Return (X, Y) of the center of cell containing provided text 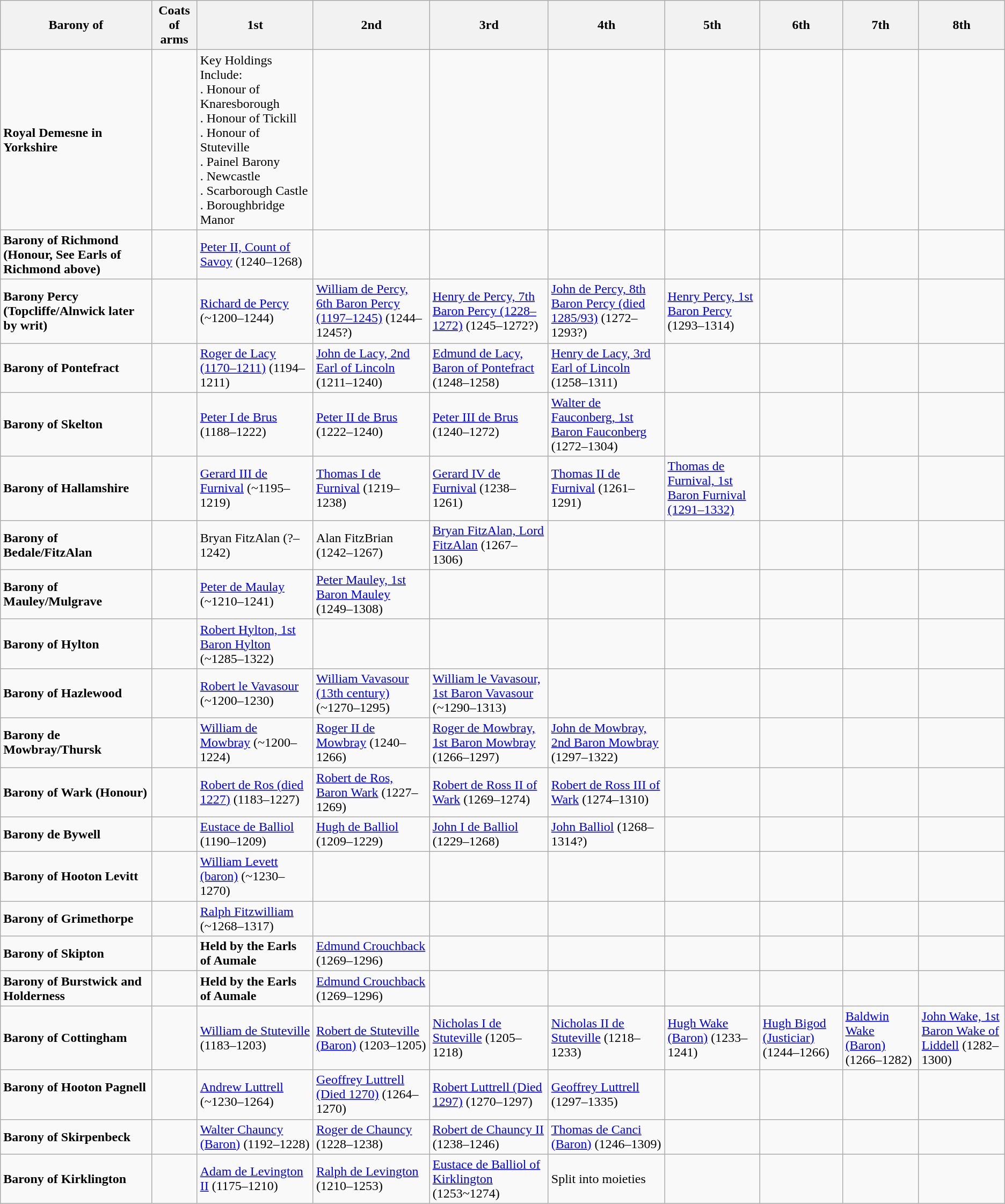
Thomas de Canci (Baron) (1246–1309) (607, 1137)
Barony of Skirpenbeck (76, 1137)
3rd (489, 25)
5th (712, 25)
7th (880, 25)
Coats of arms (174, 25)
Peter II de Brus (1222–1240) (372, 424)
Adam de Levington II (1175–1210) (255, 1179)
Henry de Lacy, 3rd Earl of Lincoln (1258–1311) (607, 368)
Walter Chauncy (Baron) (1192–1228) (255, 1137)
1st (255, 25)
Eustace de Balliol (1190–1209) (255, 834)
Barony of Mauley/Mulgrave (76, 594)
Alan FitzBrian (1242–1267) (372, 545)
Geoffrey Luttrell (Died 1270) (1264–1270) (372, 1094)
Robert de Ross II of Wark (1269–1274) (489, 792)
Peter III de Brus (1240–1272) (489, 424)
Eustace de Balliol of Kirklington (1253~1274) (489, 1179)
Robert Luttrell (Died 1297) (1270–1297) (489, 1094)
Geoffrey Luttrell (1297–1335) (607, 1094)
Edmund de Lacy, Baron of Pontefract (1248–1258) (489, 368)
Barony of Cottingham (76, 1038)
John de Lacy, 2nd Earl of Lincoln (1211–1240) (372, 368)
Barony of (76, 25)
Hugh Bigod (Justiciar) (1244–1266) (801, 1038)
Barony of Wark (Honour) (76, 792)
Barony of Hooton Pagnell (76, 1094)
Split into moieties (607, 1179)
Roger II de Mowbray (1240–1266) (372, 742)
Nicholas II de Stuteville (1218–1233) (607, 1038)
Barony of Pontefract (76, 368)
Barony of Skipton (76, 953)
Roger de Mowbray, 1st Baron Mowbray (1266–1297) (489, 742)
Roger de Chauncy (1228–1238) (372, 1137)
William de Stuteville (1183–1203) (255, 1038)
Baldwin Wake (Baron) (1266–1282) (880, 1038)
John Balliol (1268–1314?) (607, 834)
Ralph de Levington (1210–1253) (372, 1179)
Hugh Wake (Baron) (1233–1241) (712, 1038)
Peter Mauley, 1st Baron Mauley (1249–1308) (372, 594)
Barony of Hylton (76, 644)
Robert Hylton, 1st Baron Hylton (~1285–1322) (255, 644)
Barony de Mowbray/Thursk (76, 742)
Gerard III de Furnival (~1195–1219) (255, 488)
Barony of Hazlewood (76, 693)
Robert de Ross III of Wark (1274–1310) (607, 792)
Robert de Ros, Baron Wark (1227–1269) (372, 792)
Barony of Richmond (Honour, See Earls of Richmond above) (76, 254)
Walter de Fauconberg, 1st Baron Fauconberg (1272–1304) (607, 424)
Robert de Stuteville (Baron) (1203–1205) (372, 1038)
John Wake, 1st Baron Wake of Liddell (1282–1300) (962, 1038)
Barony of Bedale/FitzAlan (76, 545)
Thomas de Furnival, 1st Baron Furnival (1291–1332) (712, 488)
Henry de Percy, 7th Baron Percy (1228–1272) (1245–1272?) (489, 311)
Andrew Luttrell (~1230–1264) (255, 1094)
Barony of Hallamshire (76, 488)
Gerard IV de Furnival (1238–1261) (489, 488)
Barony de Bywell (76, 834)
William Vavasour (13th century) (~1270–1295) (372, 693)
Barony of Hooton Levitt (76, 877)
William de Mowbray (~1200–1224) (255, 742)
John I de Balliol (1229–1268) (489, 834)
Bryan FitzAlan, Lord FitzAlan (1267–1306) (489, 545)
Ralph Fitzwilliam (~1268–1317) (255, 919)
Royal Demesne in Yorkshire (76, 140)
Barony Percy (Topcliffe/Alnwick later by writ) (76, 311)
Richard de Percy (~1200–1244) (255, 311)
Thomas I de Furnival (1219–1238) (372, 488)
Robert de Chauncy II (1238–1246) (489, 1137)
2nd (372, 25)
Hugh de Balliol (1209–1229) (372, 834)
Bryan FitzAlan (?–1242) (255, 545)
4th (607, 25)
6th (801, 25)
William Levett (baron) (~1230–1270) (255, 877)
Barony of Kirklington (76, 1179)
Robert de Ros (died 1227) (1183–1227) (255, 792)
John de Percy, 8th Baron Percy (died 1285/93) (1272–1293?) (607, 311)
William le Vavasour, 1st Baron Vavasour (~1290–1313) (489, 693)
Barony of Grimethorpe (76, 919)
Roger de Lacy (1170–1211) (1194–1211) (255, 368)
Henry Percy, 1st Baron Percy (1293–1314) (712, 311)
Barony of Burstwick and Holderness (76, 989)
Nicholas I de Stuteville (1205–1218) (489, 1038)
John de Mowbray, 2nd Baron Mowbray (1297–1322) (607, 742)
Thomas II de Furnival (1261–1291) (607, 488)
Robert le Vavasour (~1200–1230) (255, 693)
Barony of Skelton (76, 424)
8th (962, 25)
Peter de Maulay (~1210–1241) (255, 594)
Peter II, Count of Savoy (1240–1268) (255, 254)
William de Percy, 6th Baron Percy (1197–1245) (1244–1245?) (372, 311)
Peter I de Brus (1188–1222) (255, 424)
